Scan for the cell matching the given text and deliver its (x, y) coordinate at center. 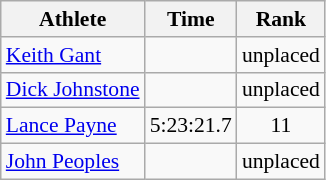
11 (281, 126)
5:23:21.7 (191, 126)
Lance Payne (73, 126)
Rank (281, 19)
Time (191, 19)
Keith Gant (73, 55)
Athlete (73, 19)
John Peoples (73, 162)
Dick Johnstone (73, 90)
